Capture the cell that displays the provided text and extract its (X, Y) central coordinate. 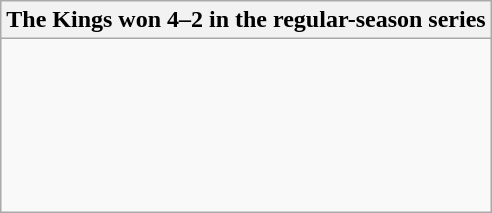
The Kings won 4–2 in the regular-season series (246, 20)
